Extract the (X, Y) coordinate from the center of the cell holding the provided text.  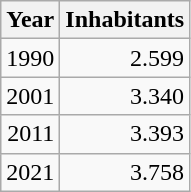
3.758 (125, 172)
2.599 (125, 58)
Year (30, 20)
2001 (30, 96)
3.340 (125, 96)
Inhabitants (125, 20)
1990 (30, 58)
3.393 (125, 134)
2021 (30, 172)
2011 (30, 134)
